Search for the cell housing the specified text and yield its [x, y] center coordinate. 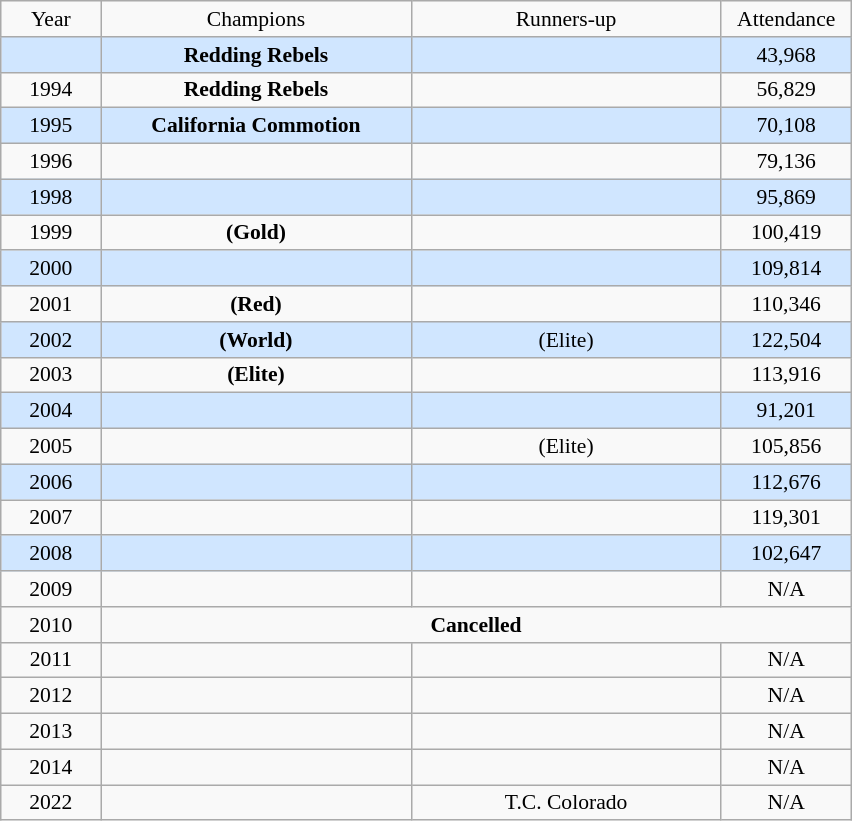
1996 [51, 162]
100,419 [786, 233]
105,856 [786, 447]
2007 [51, 518]
2009 [51, 589]
Champions [256, 19]
(World) [256, 340]
1998 [51, 197]
2014 [51, 767]
113,916 [786, 375]
2004 [51, 411]
2010 [51, 625]
Attendance [786, 19]
(Red) [256, 304]
112,676 [786, 482]
119,301 [786, 518]
95,869 [786, 197]
2008 [51, 554]
2011 [51, 660]
2001 [51, 304]
2000 [51, 269]
2006 [51, 482]
79,136 [786, 162]
43,968 [786, 55]
(Gold) [256, 233]
Runners-up [566, 19]
91,201 [786, 411]
122,504 [786, 340]
California Commotion [256, 126]
109,814 [786, 269]
1994 [51, 90]
70,108 [786, 126]
56,829 [786, 90]
Cancelled [476, 625]
2012 [51, 696]
2003 [51, 375]
2022 [51, 803]
1999 [51, 233]
2005 [51, 447]
2013 [51, 732]
1995 [51, 126]
Year [51, 19]
2002 [51, 340]
110,346 [786, 304]
T.C. Colorado [566, 803]
102,647 [786, 554]
